For the text-containing cell, return its midpoint in (x, y) coordinate format. 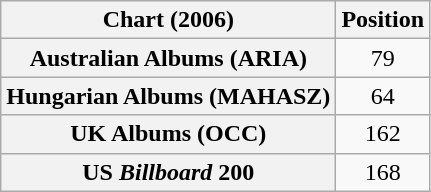
Position (383, 20)
UK Albums (OCC) (168, 134)
162 (383, 134)
Australian Albums (ARIA) (168, 58)
64 (383, 96)
79 (383, 58)
168 (383, 172)
Hungarian Albums (MAHASZ) (168, 96)
US Billboard 200 (168, 172)
Chart (2006) (168, 20)
